From the cell containing the given text, extract its center point as [x, y] coordinate. 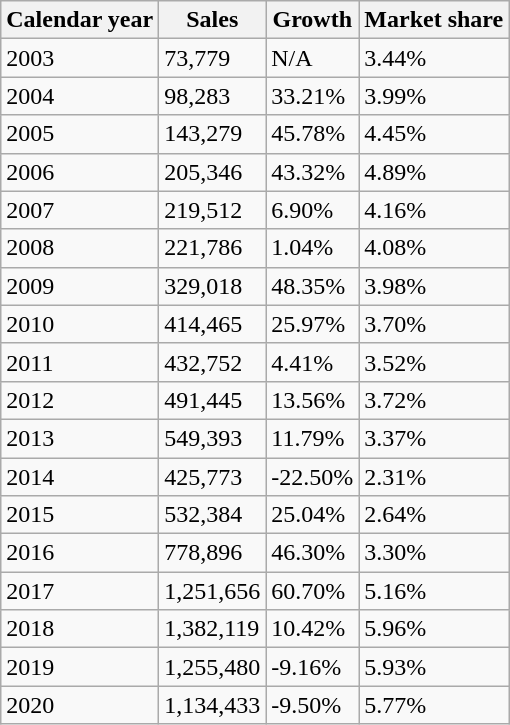
73,779 [212, 58]
414,465 [212, 324]
4.16% [434, 210]
2.31% [434, 477]
Market share [434, 20]
2005 [80, 134]
6.90% [312, 210]
2011 [80, 362]
Calendar year [80, 20]
491,445 [212, 400]
1,134,433 [212, 705]
98,283 [212, 96]
3.37% [434, 438]
3.70% [434, 324]
5.96% [434, 629]
2012 [80, 400]
10.42% [312, 629]
3.52% [434, 362]
2003 [80, 58]
1,251,656 [212, 591]
Sales [212, 20]
329,018 [212, 286]
25.04% [312, 515]
549,393 [212, 438]
-9.50% [312, 705]
43.32% [312, 172]
N/A [312, 58]
2006 [80, 172]
-22.50% [312, 477]
2004 [80, 96]
1.04% [312, 248]
2019 [80, 667]
4.45% [434, 134]
4.08% [434, 248]
3.44% [434, 58]
2009 [80, 286]
13.56% [312, 400]
2014 [80, 477]
2013 [80, 438]
219,512 [212, 210]
2016 [80, 553]
5.77% [434, 705]
3.72% [434, 400]
5.93% [434, 667]
48.35% [312, 286]
3.30% [434, 553]
1,255,480 [212, 667]
2017 [80, 591]
4.41% [312, 362]
25.97% [312, 324]
2.64% [434, 515]
4.89% [434, 172]
2008 [80, 248]
2015 [80, 515]
3.98% [434, 286]
2018 [80, 629]
45.78% [312, 134]
1,382,119 [212, 629]
-9.16% [312, 667]
778,896 [212, 553]
221,786 [212, 248]
60.70% [312, 591]
2007 [80, 210]
205,346 [212, 172]
425,773 [212, 477]
46.30% [312, 553]
5.16% [434, 591]
532,384 [212, 515]
143,279 [212, 134]
3.99% [434, 96]
2020 [80, 705]
33.21% [312, 96]
11.79% [312, 438]
432,752 [212, 362]
2010 [80, 324]
Growth [312, 20]
